For the text-containing cell, return its midpoint in [X, Y] coordinate format. 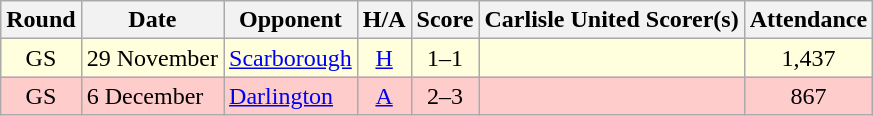
Date [152, 20]
2–3 [445, 96]
Carlisle United Scorer(s) [612, 20]
Opponent [291, 20]
Attendance [808, 20]
1,437 [808, 58]
Darlington [291, 96]
1–1 [445, 58]
H/A [384, 20]
Round [41, 20]
6 December [152, 96]
29 November [152, 58]
867 [808, 96]
Score [445, 20]
Scarborough [291, 58]
A [384, 96]
H [384, 58]
